For the text-containing cell, return its midpoint in [X, Y] coordinate format. 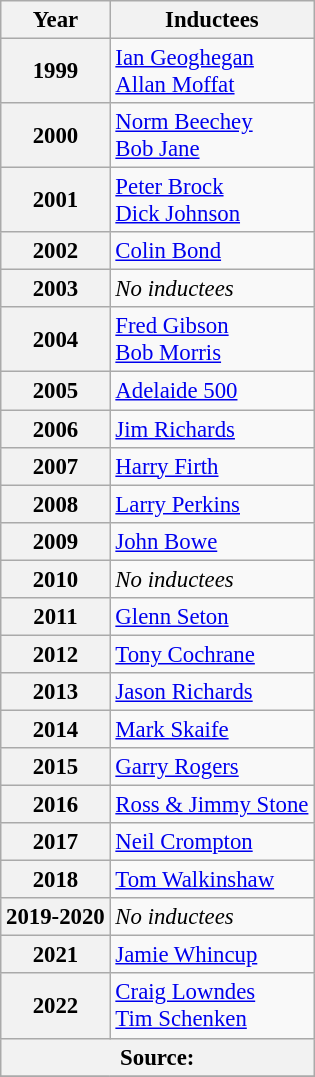
2014 [56, 729]
2013 [56, 692]
Adelaide 500 [212, 391]
2015 [56, 767]
1999 [56, 72]
2018 [56, 880]
2021 [56, 955]
2008 [56, 504]
Tony Cochrane [212, 654]
2016 [56, 805]
2003 [56, 289]
Norm BeecheyBob Jane [212, 136]
2012 [56, 654]
Ross & Jimmy Stone [212, 805]
Harry Firth [212, 466]
2017 [56, 842]
Peter BrockDick Johnson [212, 200]
2002 [56, 251]
Craig LowndesTim Schenken [212, 1006]
Jamie Whincup [212, 955]
Year [56, 20]
2000 [56, 136]
Tom Walkinshaw [212, 880]
Fred GibsonBob Morris [212, 340]
2009 [56, 541]
2011 [56, 617]
Inductees [212, 20]
Larry Perkins [212, 504]
2006 [56, 429]
Jim Richards [212, 429]
2022 [56, 1006]
2004 [56, 340]
Ian GeogheganAllan Moffat [212, 72]
Neil Crompton [212, 842]
Glenn Seton [212, 617]
John Bowe [212, 541]
2007 [56, 466]
Garry Rogers [212, 767]
Mark Skaife [212, 729]
2005 [56, 391]
2010 [56, 579]
Jason Richards [212, 692]
Source: [158, 1057]
2019-2020 [56, 917]
2001 [56, 200]
Colin Bond [212, 251]
